Capture the cell that displays the provided text and extract its (x, y) central coordinate. 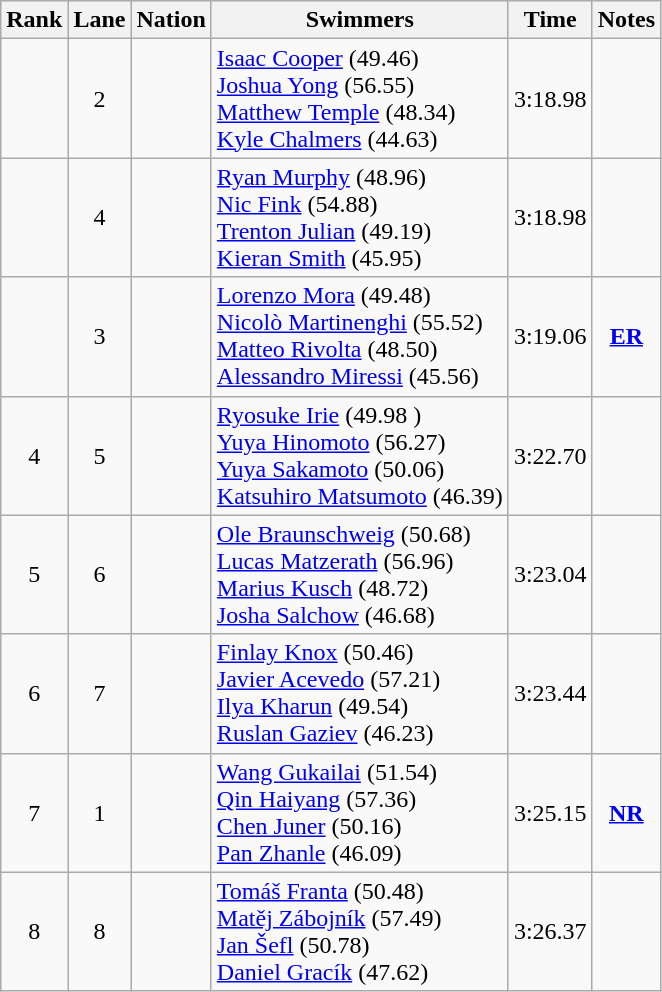
Tomáš Franta (50.48)Matěj Zábojník (57.49)Jan Šefl (50.78)Daniel Gracík (47.62) (360, 932)
Ole Braunschweig (50.68)Lucas Matzerath (56.96)Marius Kusch (48.72)Josha Salchow (46.68) (360, 574)
Finlay Knox (50.46)Javier Acevedo (57.21)Ilya Kharun (49.54)Ruslan Gaziev (46.23) (360, 694)
3:22.70 (550, 456)
Notes (626, 20)
3:23.44 (550, 694)
Swimmers (360, 20)
3 (100, 336)
Wang Gukailai (51.54)Qin Haiyang (57.36)Chen Juner (50.16)Pan Zhanle (46.09) (360, 812)
Lorenzo Mora (49.48)Nicolò Martinenghi (55.52)Matteo Rivolta (48.50)Alessandro Miressi (45.56) (360, 336)
Ryan Murphy (48.96)Nic Fink (54.88)Trenton Julian (49.19)Kieran Smith (45.95) (360, 218)
NR (626, 812)
ER (626, 336)
Isaac Cooper (49.46)Joshua Yong (56.55)Matthew Temple (48.34)Kyle Chalmers (44.63) (360, 98)
3:19.06 (550, 336)
3:25.15 (550, 812)
Nation (171, 20)
Rank (34, 20)
Ryosuke Irie (49.98 )Yuya Hinomoto (56.27)Yuya Sakamoto (50.06)Katsuhiro Matsumoto (46.39) (360, 456)
3:26.37 (550, 932)
Lane (100, 20)
3:23.04 (550, 574)
2 (100, 98)
1 (100, 812)
Time (550, 20)
